Return the [x, y] coordinate for the center point of the cell that contains the specified text.  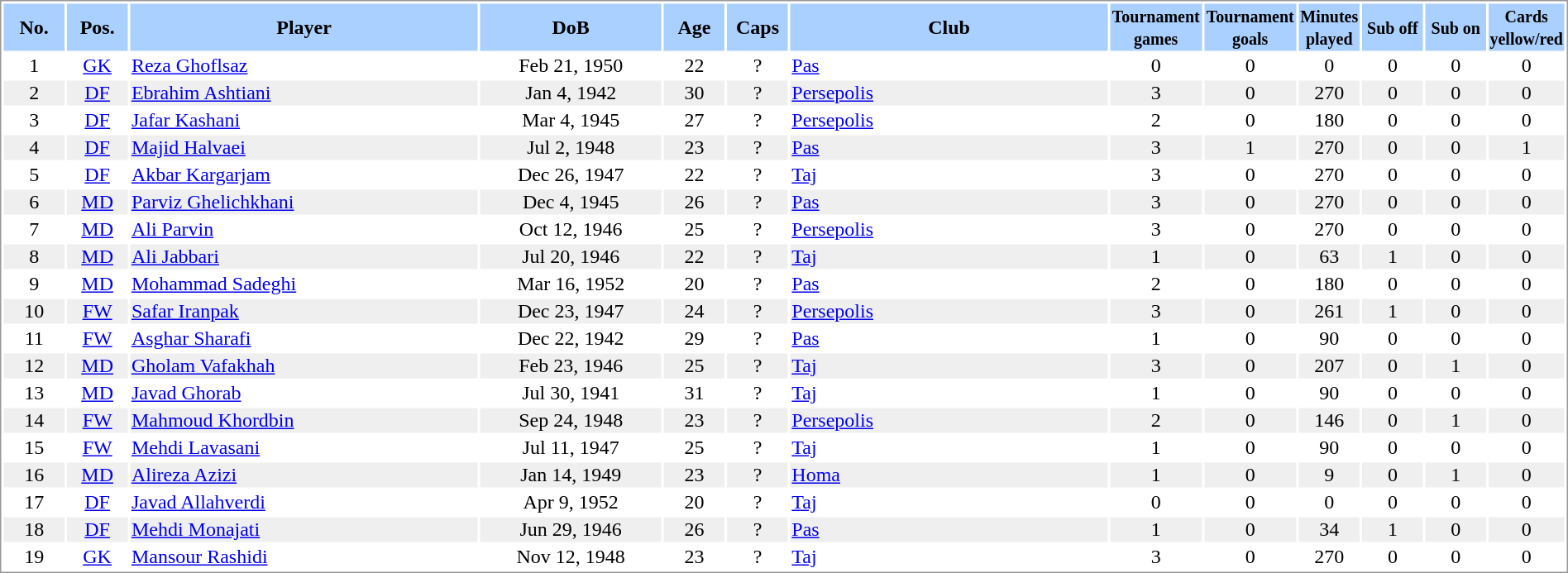
8 [33, 257]
Javad Ghorab [304, 393]
Club [949, 26]
Javad Allahverdi [304, 502]
Age [695, 26]
Dec 23, 1947 [571, 312]
Mar 16, 1952 [571, 284]
16 [33, 475]
Ali Jabbari [304, 257]
7 [33, 229]
Mar 4, 1945 [571, 120]
Akbar Kargarjam [304, 174]
63 [1329, 257]
Safar Iranpak [304, 312]
Parviz Ghelichkhani [304, 203]
Jul 11, 1947 [571, 447]
18 [33, 530]
Asghar Sharafi [304, 338]
Homa [949, 475]
Feb 21, 1950 [571, 65]
Tournamentgoals [1250, 26]
Jafar Kashani [304, 120]
Cardsyellow/red [1527, 26]
5 [33, 174]
DoB [571, 26]
Oct 12, 1946 [571, 229]
Alireza Azizi [304, 475]
30 [695, 93]
34 [1329, 530]
Dec 22, 1942 [571, 338]
15 [33, 447]
Feb 23, 1946 [571, 366]
19 [33, 556]
Majid Halvaei [304, 148]
Mehdi Monajati [304, 530]
Caps [758, 26]
Player [304, 26]
No. [33, 26]
Gholam Vafakhah [304, 366]
Mahmoud Khordbin [304, 421]
Pos. [98, 26]
Sub on [1456, 26]
Dec 4, 1945 [571, 203]
Mohammad Sadeghi [304, 284]
Jul 30, 1941 [571, 393]
27 [695, 120]
Sub off [1393, 26]
14 [33, 421]
Minutesplayed [1329, 26]
29 [695, 338]
13 [33, 393]
Jul 20, 1946 [571, 257]
Apr 9, 1952 [571, 502]
Ali Parvin [304, 229]
261 [1329, 312]
6 [33, 203]
Ebrahim Ashtiani [304, 93]
24 [695, 312]
4 [33, 148]
Tournamentgames [1156, 26]
Nov 12, 1948 [571, 556]
207 [1329, 366]
Jun 29, 1946 [571, 530]
Jan 4, 1942 [571, 93]
Jan 14, 1949 [571, 475]
Sep 24, 1948 [571, 421]
31 [695, 393]
Reza Ghoflsaz [304, 65]
Mehdi Lavasani [304, 447]
Dec 26, 1947 [571, 174]
11 [33, 338]
12 [33, 366]
Jul 2, 1948 [571, 148]
Mansour Rashidi [304, 556]
17 [33, 502]
10 [33, 312]
146 [1329, 421]
